Scan for the cell matching the given text and deliver its [x, y] coordinate at center. 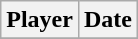
Date [108, 20]
Player [40, 20]
